From the cell containing the given text, extract its center point as [X, Y] coordinate. 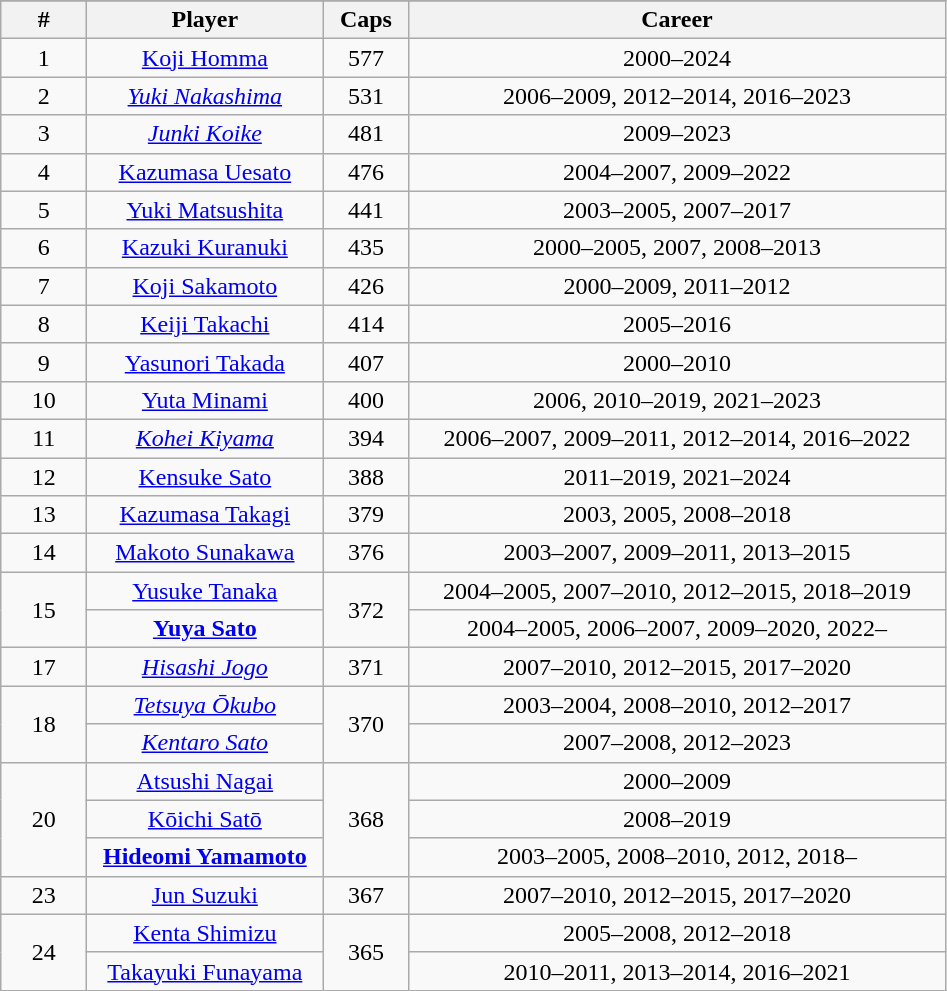
371 [366, 667]
Career [677, 20]
Kohei Kiyama [205, 438]
Yuki Nakashima [205, 96]
435 [366, 248]
2011–2019, 2021–2024 [677, 477]
2000–2010 [677, 362]
365 [366, 952]
13 [44, 515]
2000–2009, 2011–2012 [677, 286]
3 [44, 134]
372 [366, 610]
Kenta Shimizu [205, 933]
11 [44, 438]
2005–2008, 2012–2018 [677, 933]
Kazumasa Takagi [205, 515]
Atsushi Nagai [205, 781]
414 [366, 324]
2000–2024 [677, 58]
Yuta Minami [205, 400]
Takayuki Funayama [205, 971]
Jun Suzuki [205, 895]
2009–2023 [677, 134]
2004–2005, 2006–2007, 2009–2020, 2022– [677, 629]
2010–2011, 2013–2014, 2016–2021 [677, 971]
2006–2009, 2012–2014, 2016–2023 [677, 96]
2003–2005, 2007–2017 [677, 210]
Junki Koike [205, 134]
7 [44, 286]
407 [366, 362]
481 [366, 134]
9 [44, 362]
24 [44, 952]
Kazumasa Uesato [205, 172]
Hisashi Jogo [205, 667]
2004–2007, 2009–2022 [677, 172]
Hideomi Yamamoto [205, 857]
15 [44, 610]
2 [44, 96]
2000–2009 [677, 781]
2000–2005, 2007, 2008–2013 [677, 248]
2008–2019 [677, 819]
Yuki Matsushita [205, 210]
Kensuke Sato [205, 477]
441 [366, 210]
2003–2007, 2009–2011, 2013–2015 [677, 553]
531 [366, 96]
Koji Sakamoto [205, 286]
Makoto Sunakawa [205, 553]
400 [366, 400]
Player [205, 20]
1 [44, 58]
388 [366, 477]
# [44, 20]
368 [366, 819]
Caps [366, 20]
20 [44, 819]
577 [366, 58]
23 [44, 895]
367 [366, 895]
370 [366, 724]
17 [44, 667]
10 [44, 400]
Kazuki Kuranuki [205, 248]
2003–2004, 2008–2010, 2012–2017 [677, 705]
2006–2007, 2009–2011, 2012–2014, 2016–2022 [677, 438]
6 [44, 248]
426 [366, 286]
2003, 2005, 2008–2018 [677, 515]
476 [366, 172]
2007–2008, 2012–2023 [677, 743]
Keiji Takachi [205, 324]
379 [366, 515]
2003–2005, 2008–2010, 2012, 2018– [677, 857]
Tetsuya Ōkubo [205, 705]
Kentaro Sato [205, 743]
2006, 2010–2019, 2021–2023 [677, 400]
2004–2005, 2007–2010, 2012–2015, 2018–2019 [677, 591]
2005–2016 [677, 324]
Koji Homma [205, 58]
5 [44, 210]
Yusuke Tanaka [205, 591]
Kōichi Satō [205, 819]
14 [44, 553]
8 [44, 324]
12 [44, 477]
Yuya Sato [205, 629]
394 [366, 438]
Yasunori Takada [205, 362]
376 [366, 553]
18 [44, 724]
4 [44, 172]
